Identify which cell holds the provided text, then report its (x, y) central coordinate. 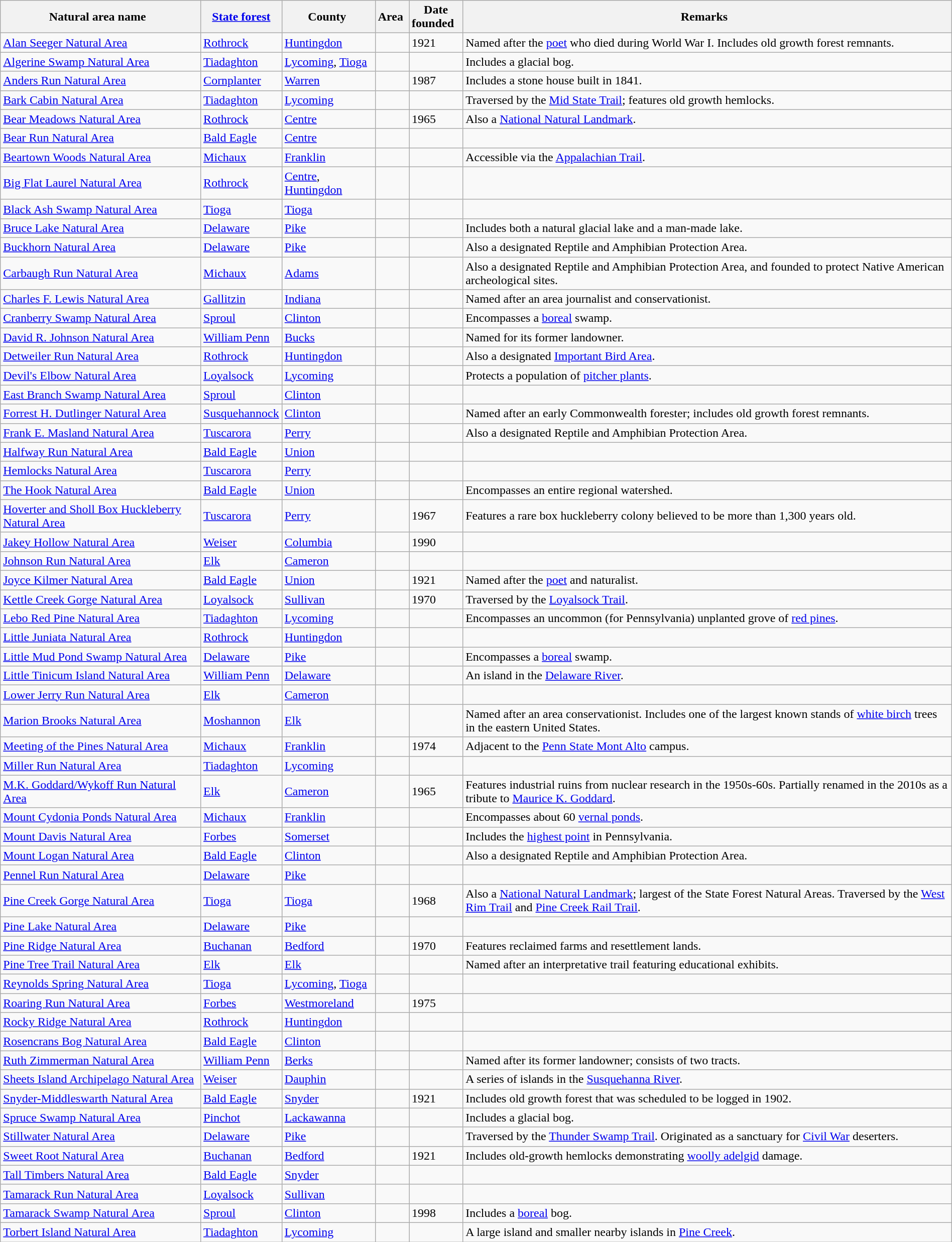
Marion Brooks Natural Area (100, 721)
State forest (242, 17)
Big Flat Laurel Natural Area (100, 183)
Carbaugh Run Natural Area (100, 273)
1967 (436, 516)
Centre, Huntingdon (328, 183)
Roaring Run Natural Area (100, 1003)
Columbia (328, 542)
Cranberry Swamp Natural Area (100, 318)
Also a National Natural Landmark; largest of the State Forest Natural Areas. Traversed by the West Rim Trail and Pine Creek Rail Trail. (707, 901)
Lower Jerry Run Natural Area (100, 695)
Forrest H. Dutlinger Natural Area (100, 414)
Dauphin (328, 1079)
Includes a boreal bog. (707, 1213)
An island in the Delaware River. (707, 676)
Cornplanter (242, 81)
Protects a population of pitcher plants. (707, 376)
Traversed by the Thunder Swamp Trail. Originated as a sanctuary for Civil War deserters. (707, 1137)
Somerset (328, 836)
Susquehannock (242, 414)
Black Ash Swamp Natural Area (100, 209)
Remarks (707, 17)
Little Mud Pond Swamp Natural Area (100, 657)
Halfway Run Natural Area (100, 452)
Little Tinicum Island Natural Area (100, 676)
Named after an area journalist and conservationist. (707, 299)
Hemlocks Natural Area (100, 471)
Bark Cabin Natural Area (100, 100)
Named after an early Commonwealth forester; includes old growth forest remnants. (707, 414)
David R. Johnson Natural Area (100, 337)
Pine Tree Trail Natural Area (100, 965)
Includes old growth forest that was scheduled to be logged in 1902. (707, 1098)
1998 (436, 1213)
Snyder-Middleswarth Natural Area (100, 1098)
Alan Seeger Natural Area (100, 43)
Rocky Ridge Natural Area (100, 1022)
Spruce Swamp Natural Area (100, 1117)
Berks (328, 1060)
Torbert Island Natural Area (100, 1232)
Charles F. Lewis Natural Area (100, 299)
Accessible via the Appalachian Trail. (707, 157)
Gallitzin (242, 299)
Natural area name (100, 17)
Includes both a natural glacial lake and a man-made lake. (707, 228)
Anders Run Natural Area (100, 81)
Westmoreland (328, 1003)
Also a designated Important Bird Area. (707, 356)
Algerine Swamp Natural Area (100, 62)
Tamarack Swamp Natural Area (100, 1213)
Joyce Kilmer Natural Area (100, 580)
Includes old-growth hemlocks demonstrating woolly adelgid damage. (707, 1156)
Bucks (328, 337)
Meeting of the Pines Natural Area (100, 747)
County (328, 17)
Pinchot (242, 1117)
Mount Davis Natural Area (100, 836)
Named after an interpretative trail featuring educational exhibits. (707, 965)
Johnson Run Natural Area (100, 561)
Jakey Hollow Natural Area (100, 542)
Bear Meadows Natural Area (100, 119)
Pine Creek Gorge Natural Area (100, 901)
Pine Lake Natural Area (100, 926)
Features reclaimed farms and resettlement lands. (707, 945)
1974 (436, 747)
Ruth Zimmerman Natural Area (100, 1060)
Tamarack Run Natural Area (100, 1194)
1975 (436, 1003)
Encompasses an uncommon (for Pennsylvania) unplanted grove of red pines. (707, 618)
Sweet Root Natural Area (100, 1156)
Rosencrans Bog Natural Area (100, 1041)
1968 (436, 901)
Area (392, 17)
Named after its former landowner; consists of two tracts. (707, 1060)
Pennel Run Natural Area (100, 875)
Encompasses about 60 vernal ponds. (707, 817)
Pine Ridge Natural Area (100, 945)
Bear Run Natural Area (100, 138)
Frank E. Masland Natural Area (100, 433)
Encompasses an entire regional watershed. (707, 490)
Kettle Creek Gorge Natural Area (100, 599)
Hoverter and Sholl Box Huckleberry Natural Area (100, 516)
Sheets Island Archipelago Natural Area (100, 1079)
Lackawanna (328, 1117)
1990 (436, 542)
Stillwater Natural Area (100, 1137)
Indiana (328, 299)
Also a designated Reptile and Amphibian Protection Area, and founded to protect Native American archeological sites. (707, 273)
Moshannon (242, 721)
Bruce Lake Natural Area (100, 228)
Named after an area conservationist. Includes one of the largest known stands of white birch trees in the eastern United States. (707, 721)
Lebo Red Pine Natural Area (100, 618)
Named after the poet and naturalist. (707, 580)
Date founded (436, 17)
The Hook Natural Area (100, 490)
M.K. Goddard/Wykoff Run Natural Area (100, 791)
Reynolds Spring Natural Area (100, 984)
Named after the poet who died during World War I. Includes old growth forest remnants. (707, 43)
Adams (328, 273)
Miller Run Natural Area (100, 766)
Traversed by the Loyalsock Trail. (707, 599)
A series of islands in the Susquehanna River. (707, 1079)
Mount Logan Natural Area (100, 855)
Features industrial ruins from nuclear research in the 1950s-60s. Partially renamed in the 2010s as a tribute to Maurice K. Goddard. (707, 791)
Tall Timbers Natural Area (100, 1175)
Devil's Elbow Natural Area (100, 376)
Warren (328, 81)
Named for its former landowner. (707, 337)
Buckhorn Natural Area (100, 247)
Includes a stone house built in 1841. (707, 81)
Little Juniata Natural Area (100, 638)
A large island and smaller nearby islands in Pine Creek. (707, 1232)
Features a rare box huckleberry colony believed to be more than 1,300 years old. (707, 516)
Includes the highest point in Pennsylvania. (707, 836)
1987 (436, 81)
Traversed by the Mid State Trail; features old growth hemlocks. (707, 100)
East Branch Swamp Natural Area (100, 395)
Also a National Natural Landmark. (707, 119)
Adjacent to the Penn State Mont Alto campus. (707, 747)
Beartown Woods Natural Area (100, 157)
Mount Cydonia Ponds Natural Area (100, 817)
Detweiler Run Natural Area (100, 356)
